Output the (x, y) coordinate of the center of the cell containing the given text.  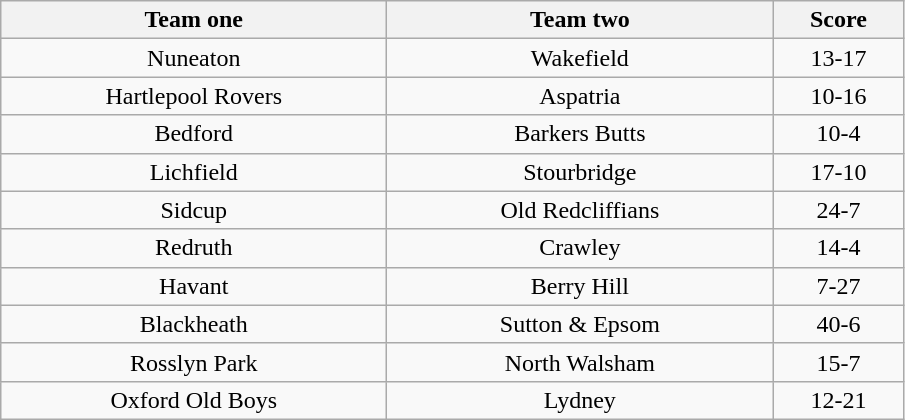
Barkers Butts (580, 134)
Oxford Old Boys (194, 400)
Sidcup (194, 210)
10-16 (838, 96)
Score (838, 20)
Nuneaton (194, 58)
Team two (580, 20)
Berry Hill (580, 286)
Old Redcliffians (580, 210)
Wakefield (580, 58)
Lichfield (194, 172)
Hartlepool Rovers (194, 96)
Aspatria (580, 96)
Blackheath (194, 324)
15-7 (838, 362)
Stourbridge (580, 172)
Sutton & Epsom (580, 324)
Rosslyn Park (194, 362)
North Walsham (580, 362)
7-27 (838, 286)
12-21 (838, 400)
Crawley (580, 248)
13-17 (838, 58)
Redruth (194, 248)
Havant (194, 286)
10-4 (838, 134)
Team one (194, 20)
24-7 (838, 210)
Bedford (194, 134)
Lydney (580, 400)
40-6 (838, 324)
14-4 (838, 248)
17-10 (838, 172)
